Pinpoint the cell where the given text exists, returning its [X, Y] midpoint coordinate. 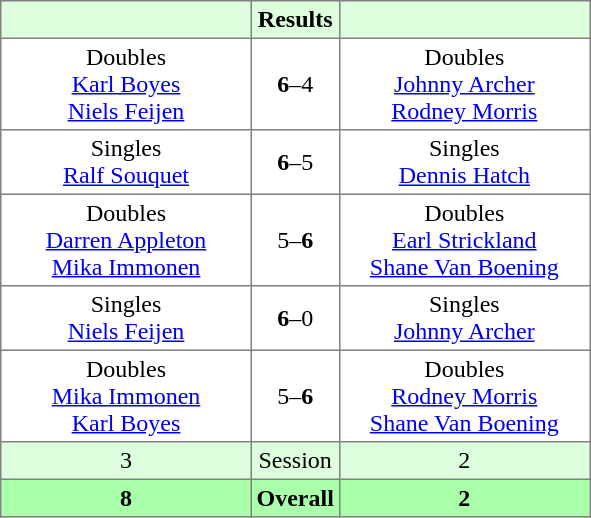
3 [126, 461]
DoublesRodney MorrisShane Van Boening [464, 396]
Session [295, 461]
6–0 [295, 318]
DoublesDarren AppletonMika Immonen [126, 240]
DoublesEarl StricklandShane Van Boening [464, 240]
Overall [295, 498]
SinglesRalf Souquet [126, 162]
DoublesJohnny ArcherRodney Morris [464, 84]
8 [126, 498]
6–4 [295, 84]
DoublesKarl BoyesNiels Feijen [126, 84]
DoublesMika ImmonenKarl Boyes [126, 396]
Results [295, 20]
SinglesDennis Hatch [464, 162]
SinglesNiels Feijen [126, 318]
SinglesJohnny Archer [464, 318]
6–5 [295, 162]
